Determine the (x, y) coordinate at the center of the cell enclosing the given text.  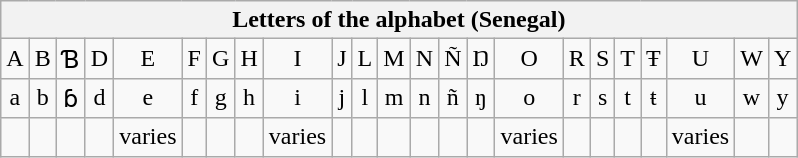
A (15, 59)
E (148, 59)
a (15, 98)
b (42, 98)
L (365, 59)
S (602, 59)
W (752, 59)
U (700, 59)
Y (782, 59)
Letters of the alphabet (Senegal) (399, 20)
y (782, 98)
t (628, 98)
d (99, 98)
Ñ (453, 59)
h (249, 98)
D (99, 59)
n (424, 98)
O (529, 59)
M (394, 59)
g (220, 98)
ŧ (654, 98)
l (365, 98)
Ɓ (70, 59)
r (576, 98)
s (602, 98)
R (576, 59)
f (194, 98)
u (700, 98)
e (148, 98)
N (424, 59)
m (394, 98)
G (220, 59)
B (42, 59)
j (342, 98)
Ŧ (654, 59)
J (342, 59)
H (249, 59)
i (297, 98)
ñ (453, 98)
w (752, 98)
o (529, 98)
Ŋ (481, 59)
I (297, 59)
ŋ (481, 98)
ɓ (70, 98)
T (628, 59)
F (194, 59)
